Return the (X, Y) coordinate for the center point of the cell that contains the specified text.  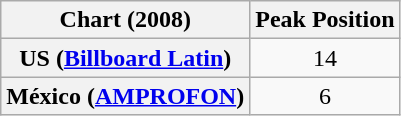
US (Billboard Latin) (126, 58)
Peak Position (325, 20)
México (AMPROFON) (126, 96)
Chart (2008) (126, 20)
6 (325, 96)
14 (325, 58)
